Scan for the cell matching the given text and deliver its (x, y) coordinate at center. 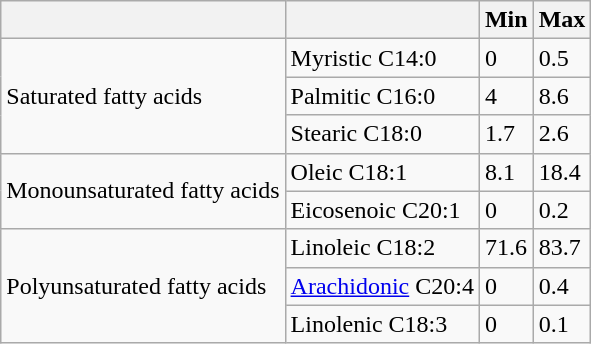
Myristic C14:0 (382, 58)
2.6 (562, 134)
Monounsaturated fatty acids (143, 191)
1.7 (506, 134)
0.2 (562, 210)
83.7 (562, 248)
Arachidonic C20:4 (382, 286)
18.4 (562, 172)
8.1 (506, 172)
Stearic C18:0 (382, 134)
Eicosenoic C20:1 (382, 210)
71.6 (506, 248)
Saturated fatty acids (143, 96)
0.1 (562, 324)
Max (562, 20)
Oleic C18:1 (382, 172)
0.5 (562, 58)
Min (506, 20)
Linoleic C18:2 (382, 248)
4 (506, 96)
0.4 (562, 286)
8.6 (562, 96)
Polyunsaturated fatty acids (143, 286)
Linolenic C18:3 (382, 324)
Palmitic C16:0 (382, 96)
